Locate the cell with the specified text and output its (x, y) center coordinate. 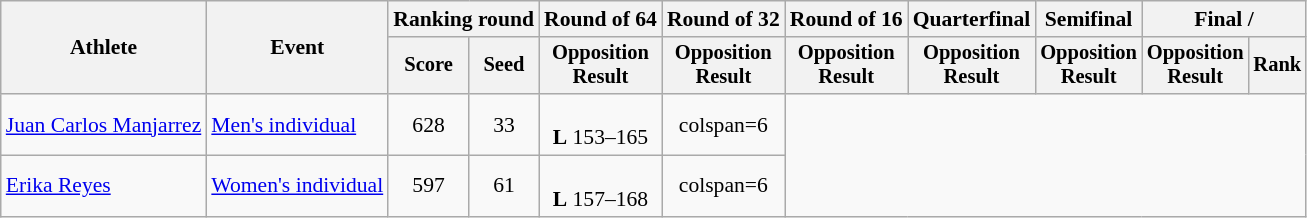
L 153–165 (600, 124)
Juan Carlos Manjarrez (104, 124)
Men's individual (297, 124)
Event (297, 48)
Ranking round (464, 19)
Rank (1277, 66)
628 (428, 124)
Final / (1224, 19)
Athlete (104, 48)
597 (428, 186)
Round of 64 (600, 19)
L 157–168 (600, 186)
Score (428, 66)
33 (504, 124)
Round of 16 (846, 19)
Erika Reyes (104, 186)
Semifinal (1088, 19)
Quarterfinal (972, 19)
Round of 32 (724, 19)
61 (504, 186)
Women's individual (297, 186)
Seed (504, 66)
